Determine the (X, Y) coordinate at the center of the cell enclosing the given text.  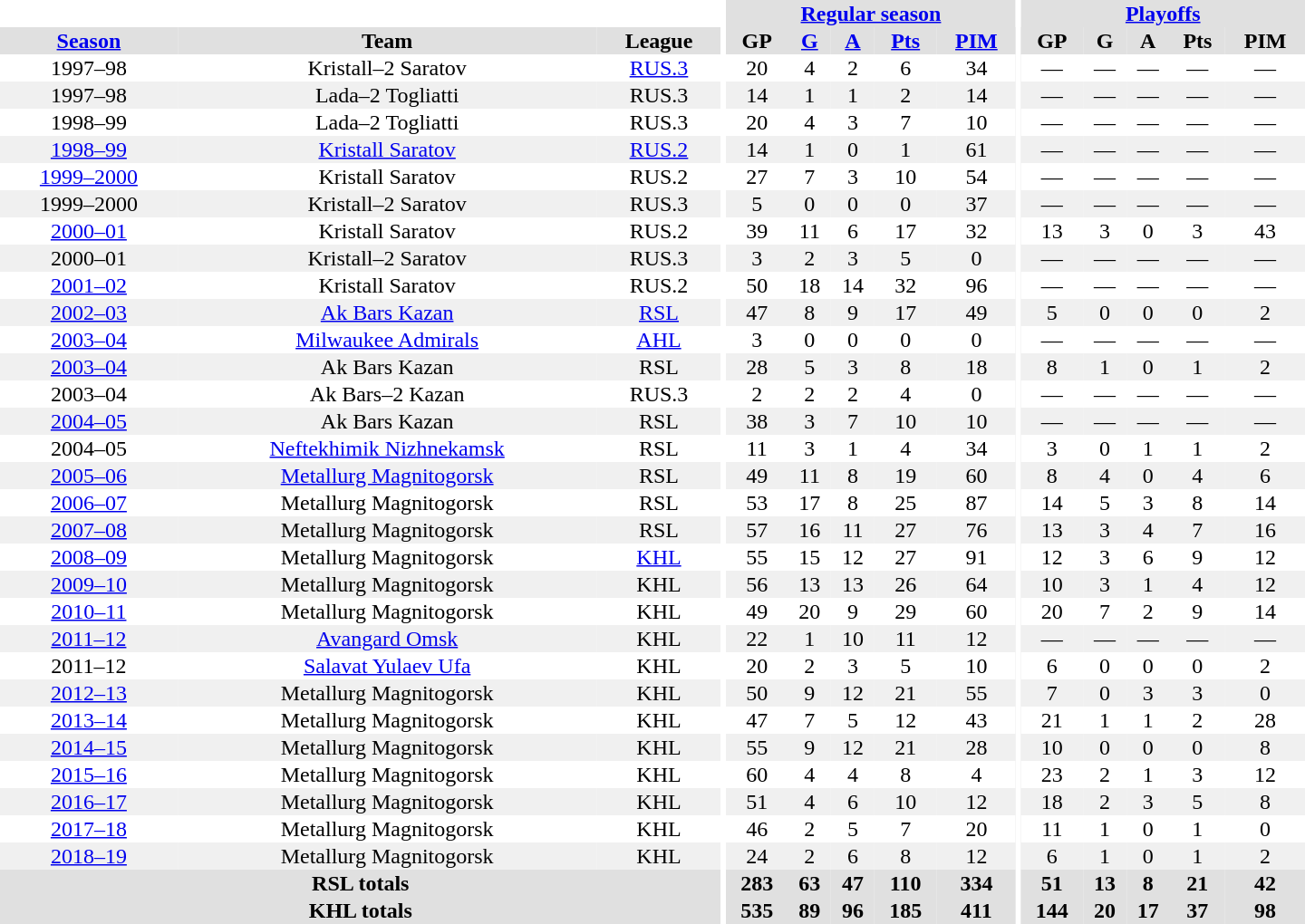
2006–07 (89, 503)
2009–10 (89, 584)
2014–15 (89, 747)
535 (758, 910)
2018–19 (89, 856)
42 (1265, 883)
98 (1265, 910)
15 (810, 557)
2012–13 (89, 693)
23 (1051, 775)
Season (89, 41)
61 (977, 149)
2005–06 (89, 476)
185 (906, 910)
64 (977, 584)
2015–16 (89, 775)
2007–08 (89, 530)
24 (758, 856)
26 (906, 584)
Avangard Omsk (388, 639)
334 (977, 883)
29 (906, 611)
2013–14 (89, 720)
Regular season (871, 14)
Neftekhimik Nizhnekamsk (388, 448)
144 (1051, 910)
38 (758, 421)
Ak Bars–2 Kazan (388, 394)
53 (758, 503)
Milwaukee Admirals (388, 340)
63 (810, 883)
411 (977, 910)
56 (758, 584)
2017–18 (89, 829)
25 (906, 503)
89 (810, 910)
22 (758, 639)
283 (758, 883)
League (658, 41)
57 (758, 530)
76 (977, 530)
91 (977, 557)
RSL totals (361, 883)
Salavat Yulaev Ufa (388, 666)
2008–09 (89, 557)
39 (758, 231)
2016–17 (89, 802)
AHL (658, 340)
110 (906, 883)
19 (906, 476)
Playoffs (1163, 14)
2010–11 (89, 611)
54 (977, 177)
87 (977, 503)
KHL totals (361, 910)
Team (388, 41)
2002–03 (89, 313)
46 (758, 829)
2001–02 (89, 285)
